Find where the given text appears and provide that cell's center as [X, Y] coordinate. 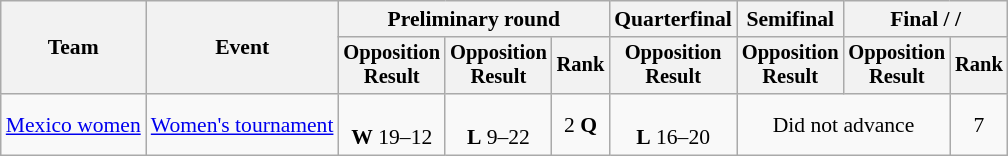
Final / / [925, 19]
L 16–20 [673, 124]
Did not advance [844, 124]
Team [74, 48]
Quarterfinal [673, 19]
7 [979, 124]
Preliminary round [474, 19]
Women's tournament [242, 124]
Semifinal [790, 19]
2 Q [581, 124]
L 9–22 [498, 124]
Event [242, 48]
Mexico women [74, 124]
W 19–12 [392, 124]
